Provide the [x, y] coordinate of the cell's center where the given text is located.  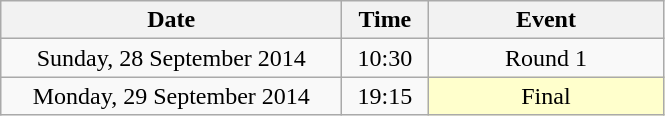
Date [172, 20]
Monday, 29 September 2014 [172, 96]
Round 1 [546, 58]
Sunday, 28 September 2014 [172, 58]
Event [546, 20]
19:15 [385, 96]
Final [546, 96]
10:30 [385, 58]
Time [385, 20]
